Find where the given text appears and provide that cell's center as (x, y) coordinate. 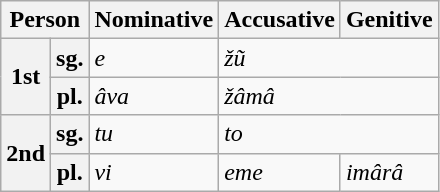
tu (154, 134)
1st (26, 77)
Accusative (280, 20)
imârâ (389, 172)
âva (154, 96)
eme (280, 172)
2nd (26, 153)
e (154, 58)
žũ (328, 58)
žâmâ (328, 96)
Genitive (389, 20)
Nominative (154, 20)
vi (154, 172)
Person (45, 20)
to (328, 134)
